Return [X, Y] of the center of cell containing provided text 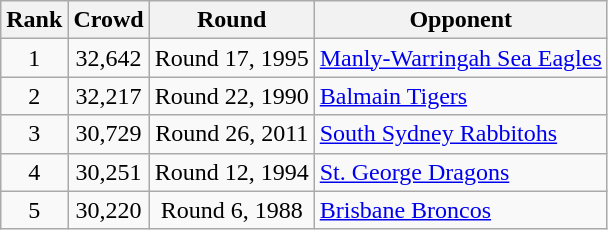
3 [34, 134]
St. George Dragons [460, 172]
Balmain Tigers [460, 96]
Round 26, 2011 [232, 134]
South Sydney Rabbitohs [460, 134]
30,729 [108, 134]
32,217 [108, 96]
Round 12, 1994 [232, 172]
Manly-Warringah Sea Eagles [460, 58]
Opponent [460, 20]
4 [34, 172]
2 [34, 96]
Crowd [108, 20]
1 [34, 58]
Round 22, 1990 [232, 96]
5 [34, 210]
30,220 [108, 210]
Round [232, 20]
32,642 [108, 58]
30,251 [108, 172]
Brisbane Broncos [460, 210]
Rank [34, 20]
Round 17, 1995 [232, 58]
Round 6, 1988 [232, 210]
